Provide the [X, Y] coordinate of the cell's center where the given text is located.  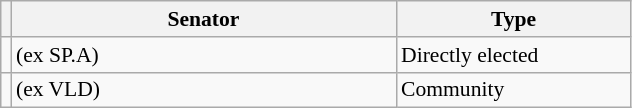
Senator [204, 19]
(ex VLD) [204, 90]
Community [514, 90]
(ex SP.A) [204, 55]
Directly elected [514, 55]
Type [514, 19]
